Determine the (x, y) coordinate at the center of the cell enclosing the given text.  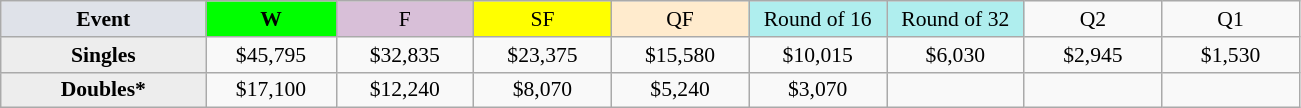
QF (680, 19)
$8,070 (543, 90)
$17,100 (271, 90)
SF (543, 19)
Q1 (1231, 19)
$5,240 (680, 90)
Singles (104, 55)
Round of 32 (955, 19)
$45,795 (271, 55)
$1,530 (1231, 55)
$15,580 (680, 55)
Round of 16 (818, 19)
Event (104, 19)
$23,375 (543, 55)
$12,240 (405, 90)
F (405, 19)
$3,070 (818, 90)
Doubles* (104, 90)
$6,030 (955, 55)
$2,945 (1093, 55)
W (271, 19)
$32,835 (405, 55)
Q2 (1093, 19)
$10,015 (818, 55)
